Detect which cell encompasses the target text, then output its (X, Y) center coordinate. 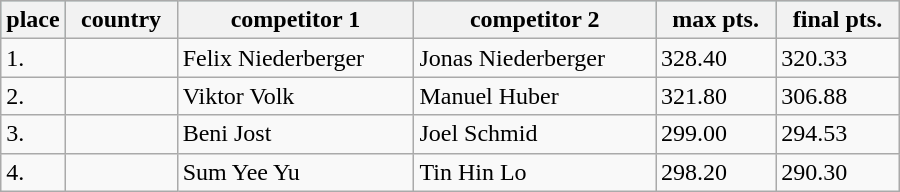
Manuel Huber (535, 96)
Felix Niederberger (296, 58)
1. (33, 58)
294.53 (838, 134)
299.00 (716, 134)
country (121, 20)
306.88 (838, 96)
Jonas Niederberger (535, 58)
final pts. (838, 20)
290.30 (838, 172)
2. (33, 96)
Beni Jost (296, 134)
Tin Hin Lo (535, 172)
320.33 (838, 58)
298.20 (716, 172)
Viktor Volk (296, 96)
Sum Yee Yu (296, 172)
max pts. (716, 20)
competitor 1 (296, 20)
328.40 (716, 58)
place (33, 20)
Joel Schmid (535, 134)
4. (33, 172)
3. (33, 134)
321.80 (716, 96)
competitor 2 (535, 20)
